Scan for the cell matching the given text and deliver its [x, y] coordinate at center. 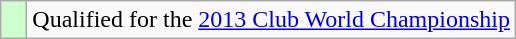
Qualified for the 2013 Club World Championship [272, 20]
